From the cell containing the given text, extract its center point as [x, y] coordinate. 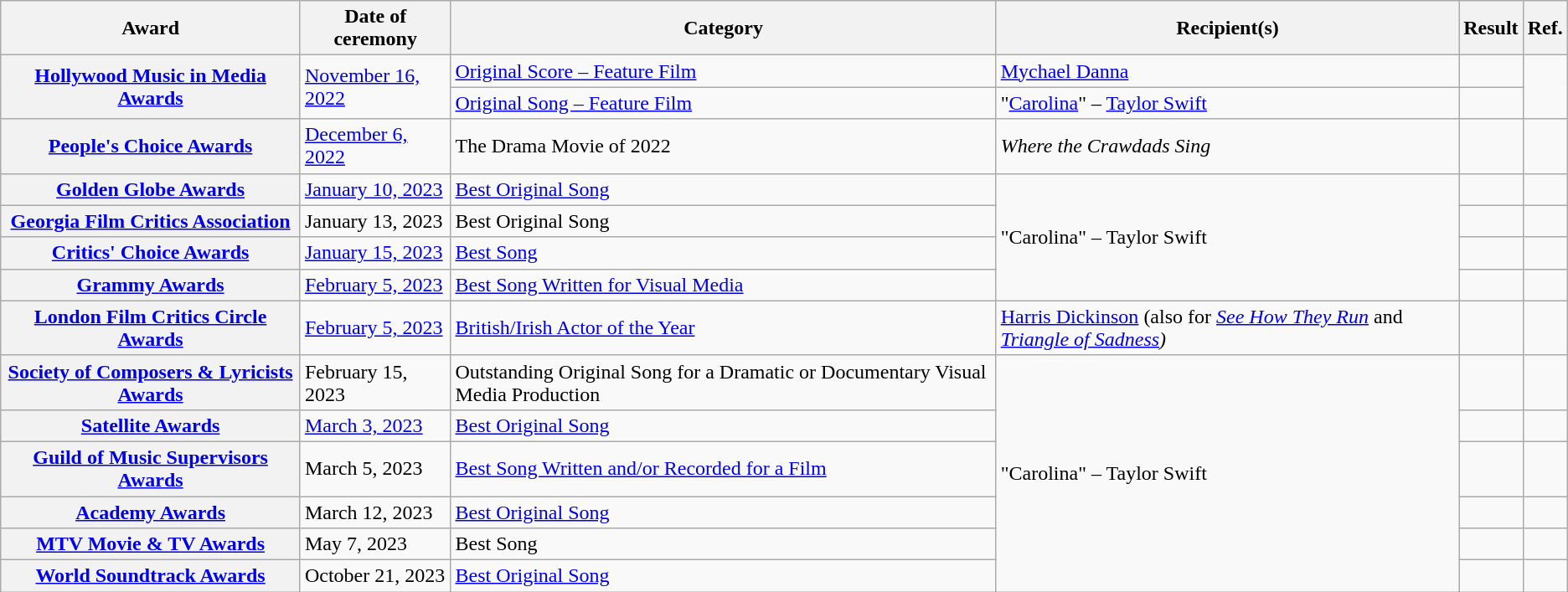
People's Choice Awards [151, 146]
October 21, 2023 [375, 576]
Original Score – Feature Film [724, 71]
Critics' Choice Awards [151, 253]
Date of ceremony [375, 28]
The Drama Movie of 2022 [724, 146]
Golden Globe Awards [151, 189]
Grammy Awards [151, 285]
Outstanding Original Song for a Dramatic or Documentary Visual Media Production [724, 382]
London Film Critics Circle Awards [151, 328]
Harris Dickinson (also for See How They Run and Triangle of Sadness) [1228, 328]
January 13, 2023 [375, 221]
Best Song Written and/or Recorded for a Film [724, 469]
Result [1491, 28]
Society of Composers & Lyricists Awards [151, 382]
Original Song – Feature Film [724, 103]
January 15, 2023 [375, 253]
British/Irish Actor of the Year [724, 328]
November 16, 2022 [375, 87]
Guild of Music Supervisors Awards [151, 469]
March 12, 2023 [375, 512]
Recipient(s) [1228, 28]
Best Song Written for Visual Media [724, 285]
World Soundtrack Awards [151, 576]
March 3, 2023 [375, 425]
Category [724, 28]
Hollywood Music in Media Awards [151, 87]
March 5, 2023 [375, 469]
February 15, 2023 [375, 382]
MTV Movie & TV Awards [151, 544]
Award [151, 28]
Academy Awards [151, 512]
Satellite Awards [151, 425]
May 7, 2023 [375, 544]
Georgia Film Critics Association [151, 221]
Mychael Danna [1228, 71]
Ref. [1545, 28]
December 6, 2022 [375, 146]
January 10, 2023 [375, 189]
Where the Crawdads Sing [1228, 146]
